Search for the cell housing the specified text and yield its [X, Y] center coordinate. 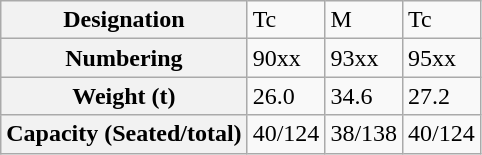
95xx [442, 58]
Designation [124, 20]
Capacity (Seated/total) [124, 134]
Weight (t) [124, 96]
27.2 [442, 96]
34.6 [364, 96]
90xx [286, 58]
93xx [364, 58]
26.0 [286, 96]
38/138 [364, 134]
M [364, 20]
Numbering [124, 58]
